Extract the (X, Y) coordinate from the center of the cell holding the provided text.  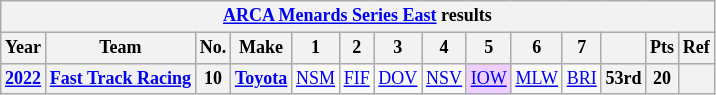
Make (262, 48)
Toyota (262, 78)
IOW (488, 78)
2022 (24, 78)
1 (316, 48)
4 (444, 48)
FIF (356, 78)
53rd (624, 78)
DOV (398, 78)
10 (212, 78)
20 (662, 78)
Team (120, 48)
3 (398, 48)
NSV (444, 78)
NSM (316, 78)
MLW (536, 78)
ARCA Menards Series East results (358, 16)
Year (24, 48)
Fast Track Racing (120, 78)
Pts (662, 48)
BRI (582, 78)
7 (582, 48)
5 (488, 48)
Ref (696, 48)
2 (356, 48)
6 (536, 48)
No. (212, 48)
